From the cell containing the given text, extract its center point as (x, y) coordinate. 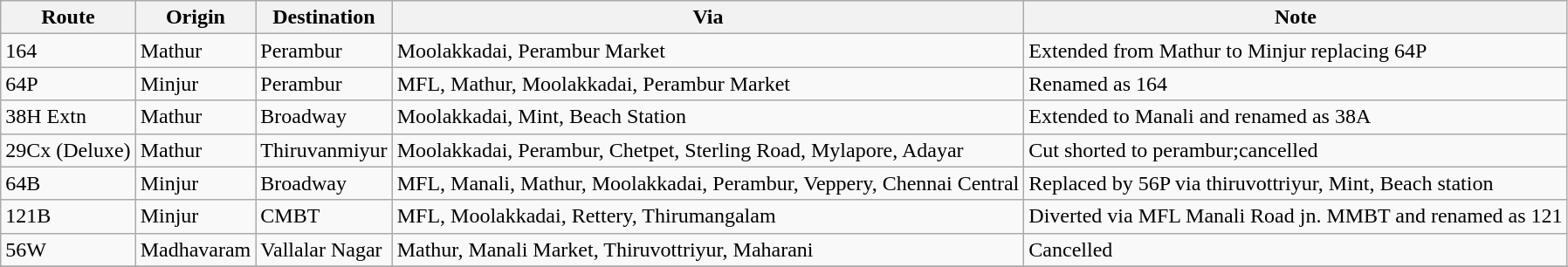
Vallalar Nagar (324, 250)
Moolakkadai, Perambur Market (708, 51)
Destination (324, 17)
Renamed as 164 (1296, 84)
Moolakkadai, Mint, Beach Station (708, 117)
Cut shorted to perambur;cancelled (1296, 150)
Mathur, Manali Market, Thiruvottriyur, Maharani (708, 250)
Via (708, 17)
29Cx (Deluxe) (68, 150)
Note (1296, 17)
Extended from Mathur to Minjur replacing 64P (1296, 51)
Moolakkadai, Perambur, Chetpet, Sterling Road, Mylapore, Adayar (708, 150)
MFL, Manali, Mathur, Moolakkadai, Perambur, Veppery, Chennai Central (708, 183)
121B (68, 216)
MFL, Mathur, Moolakkadai, Perambur Market (708, 84)
Route (68, 17)
Thiruvanmiyur (324, 150)
64P (68, 84)
64B (68, 183)
Replaced by 56P via thiruvottriyur, Mint, Beach station (1296, 183)
164 (68, 51)
Cancelled (1296, 250)
Extended to Manali and renamed as 38A (1296, 117)
Diverted via MFL Manali Road jn. MMBT and renamed as 121 (1296, 216)
Origin (196, 17)
56W (68, 250)
38H Extn (68, 117)
CMBT (324, 216)
MFL, Moolakkadai, Rettery, Thirumangalam (708, 216)
Madhavaram (196, 250)
